Return [x, y] of the center of cell containing provided text 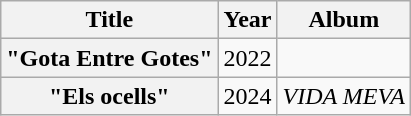
VIDA MEVA [344, 96]
"Gota Entre Gotes" [110, 58]
2022 [248, 58]
2024 [248, 96]
Album [344, 20]
"Els ocells" [110, 96]
Title [110, 20]
Year [248, 20]
